Return (x, y) of the center of cell containing provided text 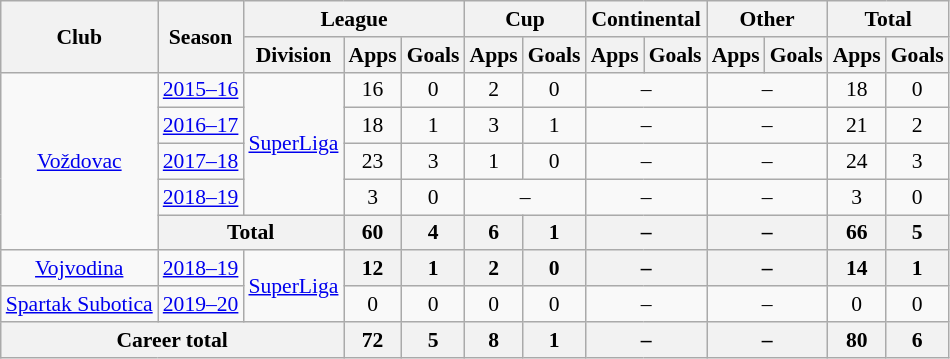
21 (857, 126)
14 (857, 269)
Voždovac (80, 161)
2019–20 (201, 304)
Division (293, 55)
Vojvodina (80, 269)
Spartak Subotica (80, 304)
Cup (526, 19)
2016–17 (201, 126)
2017–18 (201, 162)
4 (434, 233)
16 (373, 90)
League (354, 19)
72 (373, 340)
Other (768, 19)
80 (857, 340)
2015–16 (201, 90)
24 (857, 162)
60 (373, 233)
23 (373, 162)
Club (80, 36)
Continental (646, 19)
Season (201, 36)
12 (373, 269)
Career total (172, 340)
66 (857, 233)
8 (494, 340)
